Scan for the cell matching the given text and deliver its (x, y) coordinate at center. 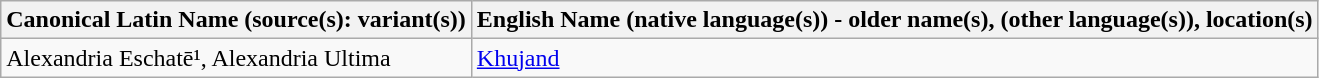
English Name (native language(s)) - older name(s), (other language(s)), location(s) (894, 20)
Alexandria Eschatē¹, Alexandria Ultima (236, 58)
Khujand (894, 58)
Canonical Latin Name (source(s): variant(s)) (236, 20)
